Determine the [X, Y] coordinate at the center of the cell enclosing the given text.  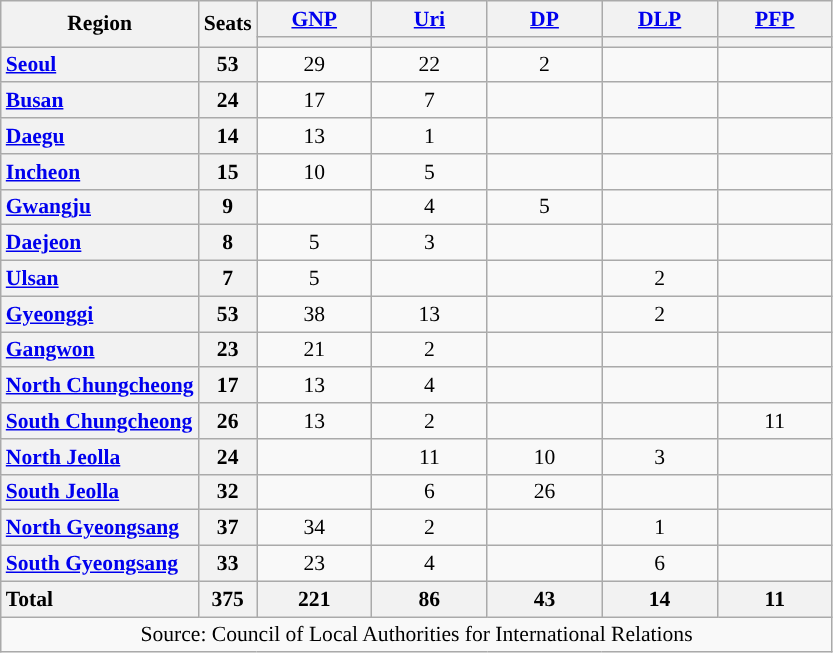
34 [314, 528]
21 [314, 350]
Seats [228, 24]
North Gyeongsang [100, 528]
43 [544, 599]
South Jeolla [100, 492]
Ulsan [100, 279]
375 [228, 599]
9 [228, 207]
38 [314, 314]
PFP [774, 19]
37 [228, 528]
DLP [660, 19]
86 [430, 599]
Source: Council of Local Authorities for International Relations [417, 635]
South Chungcheong [100, 421]
8 [228, 243]
Gyeonggi [100, 314]
Total [100, 599]
Daegu [100, 136]
Gangwon [100, 350]
Busan [100, 101]
North Chungcheong [100, 386]
Region [100, 24]
22 [430, 65]
South Gyeongsang [100, 564]
15 [228, 172]
Daejeon [100, 243]
Incheon [100, 172]
Uri [430, 19]
DP [544, 19]
32 [228, 492]
Gwangju [100, 207]
GNP [314, 19]
North Jeolla [100, 457]
29 [314, 65]
221 [314, 599]
Seoul [100, 65]
33 [228, 564]
